Pinpoint the cell where the given text exists, returning its (x, y) midpoint coordinate. 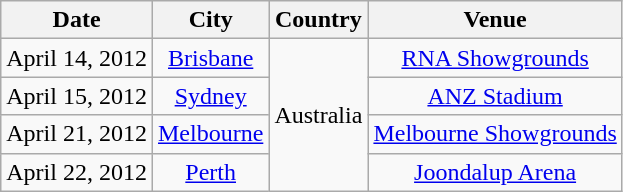
Venue (495, 20)
Australia (318, 115)
ANZ Stadium (495, 96)
Sydney (210, 96)
Brisbane (210, 58)
April 22, 2012 (77, 172)
April 21, 2012 (77, 134)
Joondalup Arena (495, 172)
City (210, 20)
April 14, 2012 (77, 58)
RNA Showgrounds (495, 58)
Perth (210, 172)
April 15, 2012 (77, 96)
Melbourne (210, 134)
Melbourne Showgrounds (495, 134)
Country (318, 20)
Date (77, 20)
